Search for the cell housing the specified text and yield its [x, y] center coordinate. 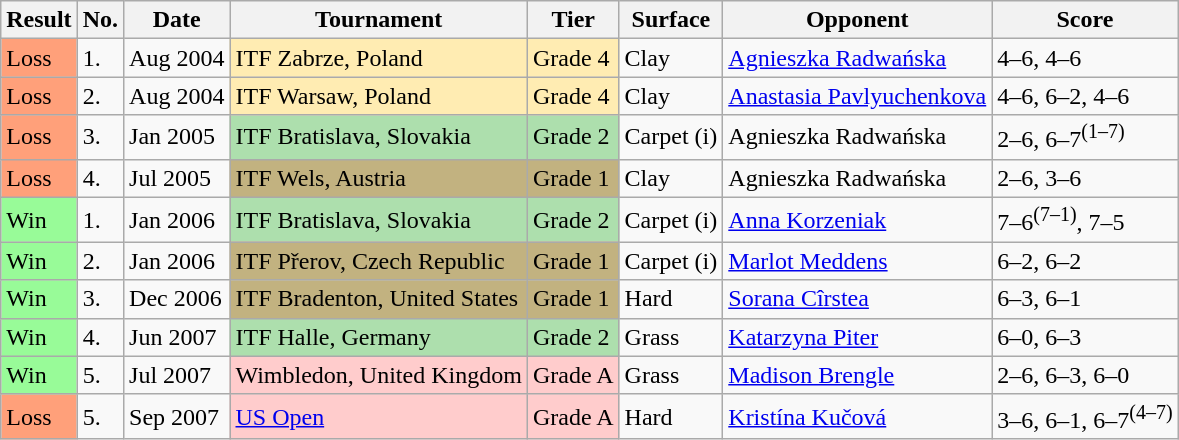
US Open [378, 416]
Jun 2007 [177, 337]
ITF Zabrze, Poland [378, 58]
4–6, 4–6 [1085, 58]
Marlot Meddens [858, 261]
6–3, 6–1 [1085, 299]
ITF Warsaw, Poland [378, 96]
Wimbledon, United Kingdom [378, 375]
6–0, 6–3 [1085, 337]
Anna Korzeniak [858, 220]
2–6, 3–6 [1085, 178]
2–6, 6–7(1–7) [1085, 138]
Score [1085, 20]
Jan 2005 [177, 138]
7–6(7–1), 7–5 [1085, 220]
ITF Halle, Germany [378, 337]
Katarzyna Piter [858, 337]
Sorana Cîrstea [858, 299]
ITF Přerov, Czech Republic [378, 261]
Jul 2005 [177, 178]
Jul 2007 [177, 375]
4–6, 6–2, 4–6 [1085, 96]
Tier [573, 20]
Result [39, 20]
ITF Wels, Austria [378, 178]
6–2, 6–2 [1085, 261]
Opponent [858, 20]
Anastasia Pavlyuchenkova [858, 96]
Dec 2006 [177, 299]
Date [177, 20]
Madison Brengle [858, 375]
Sep 2007 [177, 416]
Surface [671, 20]
No. [100, 20]
2–6, 6–3, 6–0 [1085, 375]
Tournament [378, 20]
ITF Bradenton, United States [378, 299]
Kristína Kučová [858, 416]
3–6, 6–1, 6–7(4–7) [1085, 416]
